From the cell containing the given text, extract its center point as [X, Y] coordinate. 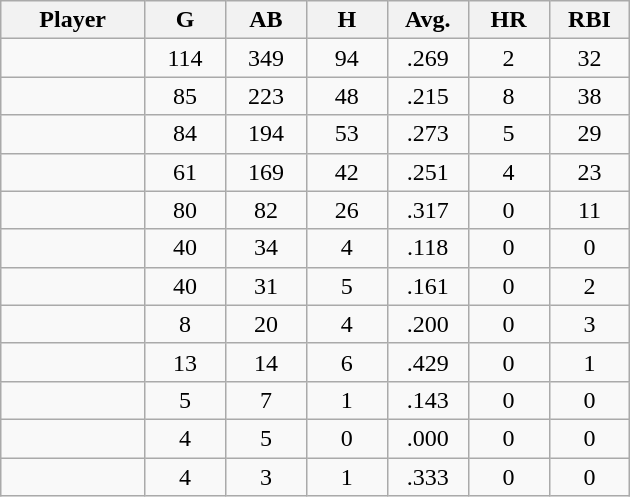
.118 [428, 248]
6 [346, 362]
.251 [428, 172]
194 [266, 134]
94 [346, 58]
26 [346, 210]
31 [266, 286]
20 [266, 324]
53 [346, 134]
7 [266, 400]
169 [266, 172]
84 [186, 134]
H [346, 20]
.429 [428, 362]
.215 [428, 96]
82 [266, 210]
G [186, 20]
.273 [428, 134]
.000 [428, 438]
32 [590, 58]
.200 [428, 324]
34 [266, 248]
13 [186, 362]
80 [186, 210]
.317 [428, 210]
.161 [428, 286]
Player [73, 20]
.143 [428, 400]
42 [346, 172]
223 [266, 96]
114 [186, 58]
.269 [428, 58]
23 [590, 172]
61 [186, 172]
HR [508, 20]
29 [590, 134]
349 [266, 58]
Avg. [428, 20]
48 [346, 96]
38 [590, 96]
14 [266, 362]
AB [266, 20]
11 [590, 210]
85 [186, 96]
.333 [428, 477]
RBI [590, 20]
